Find where the given text appears and provide that cell's center as (x, y) coordinate. 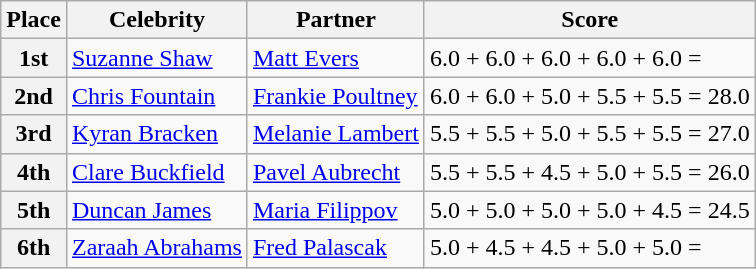
Melanie Lambert (336, 134)
5.5 + 5.5 + 4.5 + 5.0 + 5.5 = 26.0 (590, 172)
Partner (336, 20)
6.0 + 6.0 + 5.0 + 5.5 + 5.5 = 28.0 (590, 96)
Duncan James (156, 210)
Pavel Aubrecht (336, 172)
5.0 + 5.0 + 5.0 + 5.0 + 4.5 = 24.5 (590, 210)
Fred Palascak (336, 248)
5.0 + 4.5 + 4.5 + 5.0 + 5.0 = (590, 248)
6.0 + 6.0 + 6.0 + 6.0 + 6.0 = (590, 58)
5th (34, 210)
Place (34, 20)
Celebrity (156, 20)
4th (34, 172)
3rd (34, 134)
Matt Evers (336, 58)
5.5 + 5.5 + 5.0 + 5.5 + 5.5 = 27.0 (590, 134)
Frankie Poultney (336, 96)
Suzanne Shaw (156, 58)
Chris Fountain (156, 96)
Score (590, 20)
2nd (34, 96)
Zaraah Abrahams (156, 248)
6th (34, 248)
Kyran Bracken (156, 134)
Maria Filippov (336, 210)
1st (34, 58)
Clare Buckfield (156, 172)
